Output the (X, Y) coordinate of the center of the cell containing the given text.  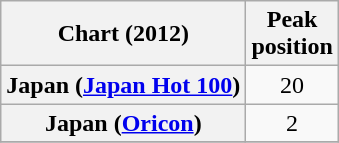
20 (292, 85)
2 (292, 123)
Japan (Japan Hot 100) (124, 85)
Peakposition (292, 34)
Chart (2012) (124, 34)
Japan (Oricon) (124, 123)
